Provide the (x, y) coordinate of the cell's center where the given text is located.  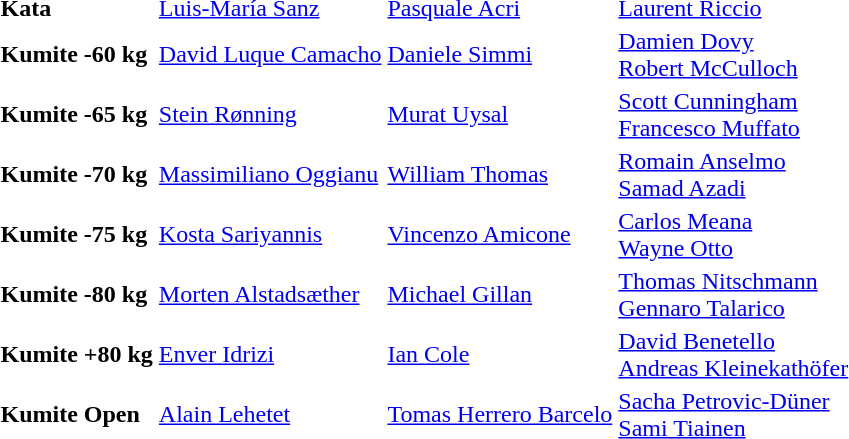
Stein Rønning (270, 114)
Morten Alstadsæther (270, 294)
Murat Uysal (500, 114)
Enver Idrizi (270, 354)
Michael Gillan (500, 294)
Vincenzo Amicone (500, 234)
Ian Cole (500, 354)
Massimiliano Oggianu (270, 174)
Kosta Sariyannis (270, 234)
William Thomas (500, 174)
Daniele Simmi (500, 54)
David Luque Camacho (270, 54)
